Provide the (x, y) coordinate of the cell's center where the given text is located.  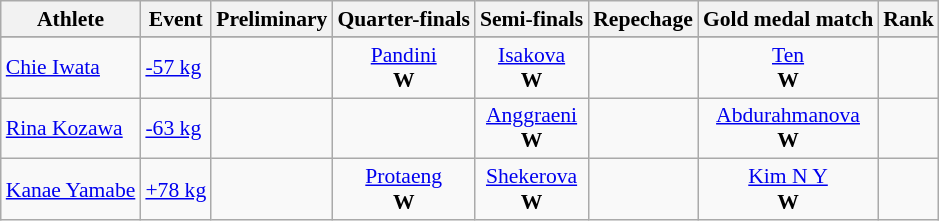
Kanae Yamabe (71, 190)
Rank (908, 19)
Repechage (643, 19)
ShekerovaW (532, 190)
IsakovaW (532, 68)
Preliminary (272, 19)
+78 kg (176, 190)
Rina Kozawa (71, 128)
Kim N YW (788, 190)
Athlete (71, 19)
PandiniW (403, 68)
Chie Iwata (71, 68)
AbdurahmanovaW (788, 128)
-57 kg (176, 68)
Event (176, 19)
Semi-finals (532, 19)
AnggraeniW (532, 128)
-63 kg (176, 128)
ProtaengW (403, 190)
TenW (788, 68)
Gold medal match (788, 19)
Quarter-finals (403, 19)
